Extract the [x, y] coordinate from the center of the cell holding the provided text.  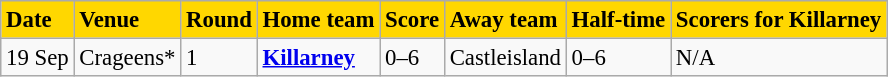
Date [38, 19]
N/A [779, 57]
Castleisland [505, 57]
Home team [318, 19]
Crageens* [128, 57]
1 [219, 57]
Half-time [618, 19]
Venue [128, 19]
19 Sep [38, 57]
Score [412, 19]
Away team [505, 19]
Killarney [318, 57]
Round [219, 19]
Scorers for Killarney [779, 19]
